For the text-containing cell, return its midpoint in [x, y] coordinate format. 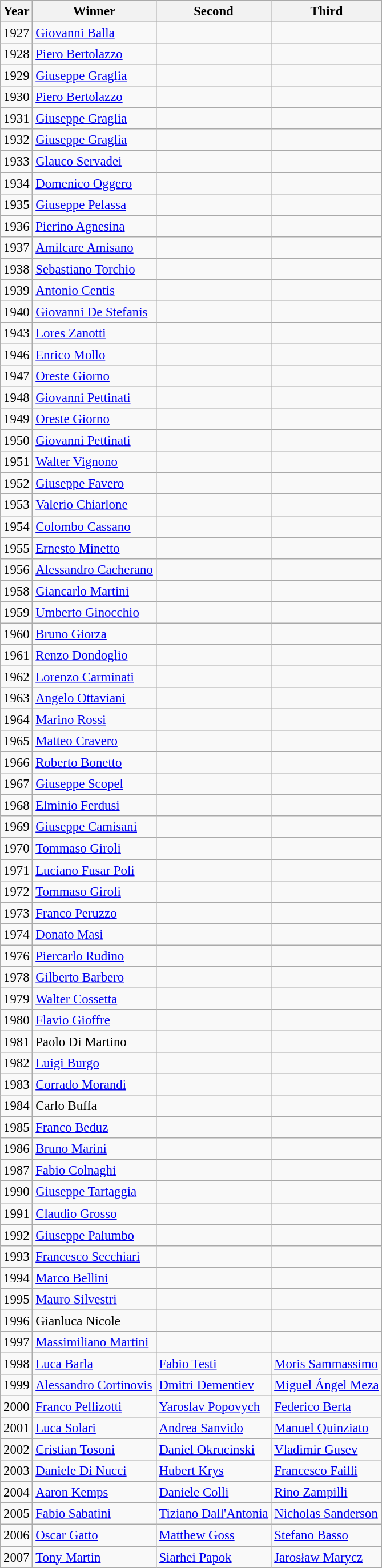
Aaron Kemps [94, 1493]
Umberto Ginocchio [94, 613]
1931 [17, 119]
1952 [17, 484]
2007 [17, 1557]
1996 [17, 1321]
1986 [17, 1149]
Third [327, 11]
2005 [17, 1514]
Franco Beduz [94, 1128]
2002 [17, 1450]
Giuseppe Scopel [94, 784]
Ernesto Minetto [94, 548]
1948 [17, 398]
Cristian Tosoni [94, 1450]
Year [17, 11]
1935 [17, 204]
Siarhei Papok [214, 1557]
Vladimir Gusev [327, 1450]
1974 [17, 934]
Manuel Quinziato [327, 1428]
1950 [17, 441]
Federico Berta [327, 1407]
Miguel Ángel Meza [327, 1385]
1956 [17, 569]
1949 [17, 419]
1936 [17, 226]
Donato Masi [94, 934]
Lores Zanotti [94, 333]
Luciano Fusar Poli [94, 870]
1958 [17, 591]
Jarosław Marycz [327, 1557]
1967 [17, 784]
Francesco Failli [327, 1471]
Glauco Servadei [94, 162]
Piercarlo Rudino [94, 956]
1994 [17, 1278]
1939 [17, 291]
1993 [17, 1256]
Alessandro Cacherano [94, 569]
1962 [17, 677]
Renzo Dondoglio [94, 656]
Giancarlo Martini [94, 591]
1980 [17, 1020]
1985 [17, 1128]
Alessandro Cortinovis [94, 1385]
Giovanni De Stefanis [94, 312]
1979 [17, 999]
Luca Barla [94, 1364]
Valerio Chiarlone [94, 505]
1990 [17, 1192]
Sebastiano Torchio [94, 269]
Mauro Silvestri [94, 1300]
Franco Pellizotti [94, 1407]
Roberto Bonetto [94, 763]
1976 [17, 956]
Walter Vignono [94, 462]
1940 [17, 312]
2004 [17, 1493]
Walter Cossetta [94, 999]
Tony Martin [94, 1557]
Dmitri Dementiev [214, 1385]
Daniele Di Nucci [94, 1471]
1960 [17, 634]
1938 [17, 269]
Carlo Buffa [94, 1106]
Hubert Krys [214, 1471]
1928 [17, 54]
Fabio Testi [214, 1364]
Claudio Grosso [94, 1213]
1951 [17, 462]
1992 [17, 1235]
Giuseppe Camisani [94, 827]
Stefano Basso [327, 1535]
1927 [17, 33]
2001 [17, 1428]
1972 [17, 891]
1937 [17, 247]
1982 [17, 1063]
1954 [17, 526]
Winner [94, 11]
1933 [17, 162]
1964 [17, 720]
1997 [17, 1342]
Marco Bellini [94, 1278]
1978 [17, 978]
Flavio Gioffre [94, 1020]
Matthew Goss [214, 1535]
1973 [17, 913]
1995 [17, 1300]
1965 [17, 741]
Daniel Okrucinski [214, 1450]
Enrico Mollo [94, 355]
Fabio Sabatini [94, 1514]
Lorenzo Carminati [94, 677]
Gilberto Barbero [94, 978]
Moris Sammassimo [327, 1364]
Second [214, 11]
1970 [17, 849]
Colombo Cassano [94, 526]
Marino Rossi [94, 720]
Corrado Morandi [94, 1085]
Daniele Colli [214, 1493]
2000 [17, 1407]
Francesco Secchiari [94, 1256]
Yaroslav Popovych [214, 1407]
Matteo Cravero [94, 741]
Rino Zampilli [327, 1493]
1991 [17, 1213]
Nicholas Sanderson [327, 1514]
Amilcare Amisano [94, 247]
2003 [17, 1471]
Angelo Ottaviani [94, 698]
1999 [17, 1385]
Fabio Colnaghi [94, 1171]
1968 [17, 806]
1984 [17, 1106]
Giuseppe Favero [94, 484]
Luigi Burgo [94, 1063]
1998 [17, 1364]
1955 [17, 548]
1932 [17, 140]
Andrea Sanvido [214, 1428]
Giuseppe Pelassa [94, 204]
1947 [17, 376]
1934 [17, 183]
Bruno Marini [94, 1149]
Massimiliano Martini [94, 1342]
1946 [17, 355]
1981 [17, 1042]
1943 [17, 333]
Antonio Centis [94, 291]
Giuseppe Palumbo [94, 1235]
1930 [17, 97]
Paolo Di Martino [94, 1042]
1959 [17, 613]
1987 [17, 1171]
Tiziano Dall'Antonia [214, 1514]
1963 [17, 698]
1971 [17, 870]
Giuseppe Tartaggia [94, 1192]
Pierino Agnesina [94, 226]
Gianluca Nicole [94, 1321]
Bruno Giorza [94, 634]
1953 [17, 505]
Domenico Oggero [94, 183]
1966 [17, 763]
Giovanni Balla [94, 33]
Elminio Ferdusi [94, 806]
2006 [17, 1535]
Franco Peruzzo [94, 913]
1969 [17, 827]
Oscar Gatto [94, 1535]
1983 [17, 1085]
Luca Solari [94, 1428]
1929 [17, 76]
1961 [17, 656]
